Identify which cell holds the provided text, then report its [x, y] central coordinate. 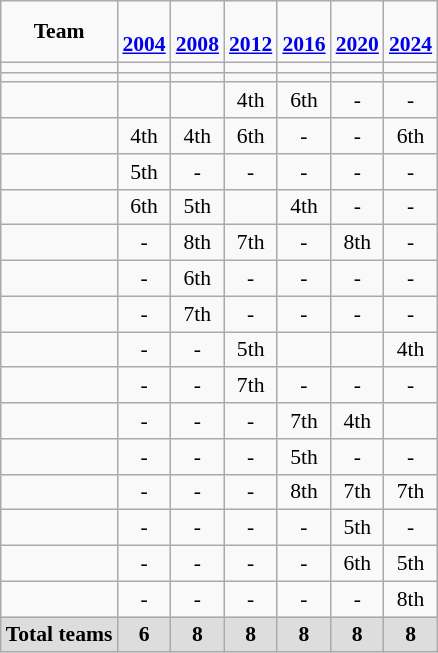
2008 [198, 32]
2020 [358, 32]
Team [60, 32]
6 [144, 635]
2012 [250, 32]
Total teams [60, 635]
2016 [304, 32]
2004 [144, 32]
2024 [410, 32]
